Determine the (x, y) coordinate at the center of the cell enclosing the given text.  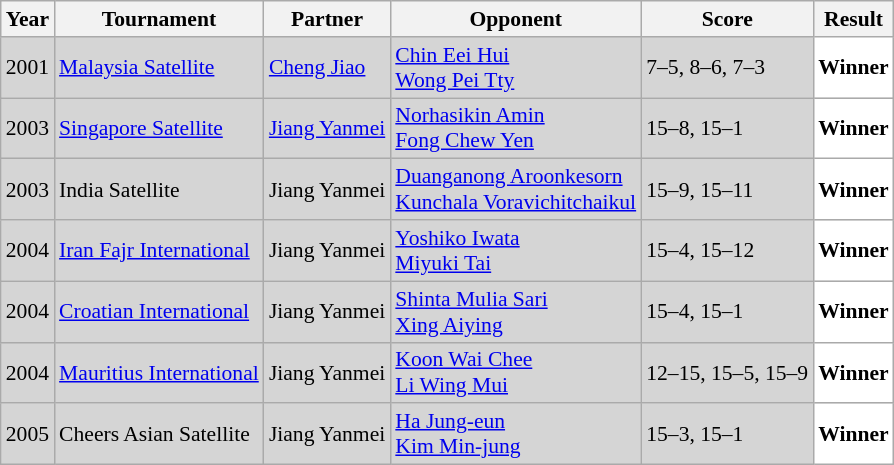
15–4, 15–1 (727, 312)
2001 (28, 68)
Opponent (516, 19)
15–9, 15–11 (727, 190)
Score (727, 19)
Cheng Jiao (327, 68)
Cheers Asian Satellite (159, 434)
Iran Fajr International (159, 250)
15–4, 15–12 (727, 250)
15–3, 15–1 (727, 434)
Shinta Mulia Sari Xing Aiying (516, 312)
Duanganong Aroonkesorn Kunchala Voravichitchaikul (516, 190)
Mauritius International (159, 372)
Yoshiko Iwata Miyuki Tai (516, 250)
Croatian International (159, 312)
Ha Jung-eun Kim Min-jung (516, 434)
15–8, 15–1 (727, 128)
Tournament (159, 19)
India Satellite (159, 190)
Singapore Satellite (159, 128)
Year (28, 19)
Chin Eei Hui Wong Pei Tty (516, 68)
2005 (28, 434)
Norhasikin Amin Fong Chew Yen (516, 128)
Koon Wai Chee Li Wing Mui (516, 372)
7–5, 8–6, 7–3 (727, 68)
Partner (327, 19)
Result (854, 19)
12–15, 15–5, 15–9 (727, 372)
Malaysia Satellite (159, 68)
